Determine the [X, Y] coordinate at the center of the cell enclosing the given text.  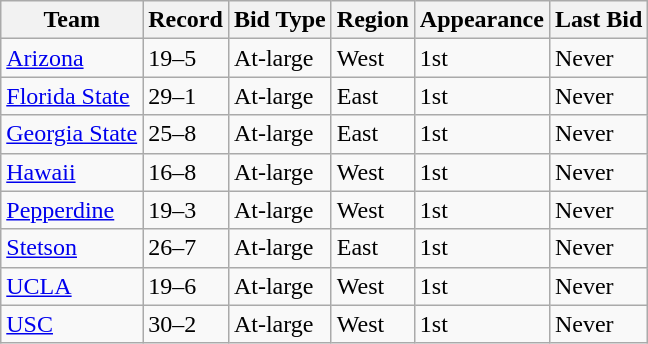
Arizona [72, 58]
Region [372, 20]
Georgia State [72, 134]
16–8 [186, 172]
UCLA [72, 286]
Team [72, 20]
Stetson [72, 248]
Florida State [72, 96]
26–7 [186, 248]
19–5 [186, 58]
Last Bid [598, 20]
Appearance [482, 20]
Record [186, 20]
30–2 [186, 324]
Bid Type [280, 20]
USC [72, 324]
Hawaii [72, 172]
29–1 [186, 96]
Pepperdine [72, 210]
19–6 [186, 286]
19–3 [186, 210]
25–8 [186, 134]
